Extract the (x, y) coordinate from the center of the cell holding the provided text.  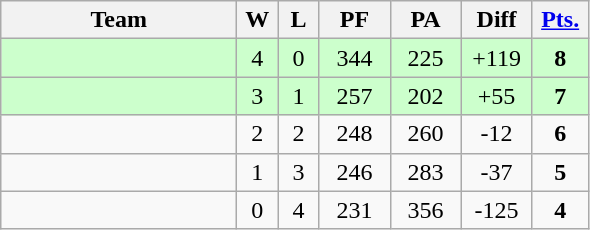
+55 (496, 96)
5 (560, 172)
283 (426, 172)
8 (560, 58)
248 (354, 134)
PF (354, 20)
-125 (496, 210)
Diff (496, 20)
225 (426, 58)
246 (354, 172)
6 (560, 134)
356 (426, 210)
231 (354, 210)
7 (560, 96)
260 (426, 134)
Pts. (560, 20)
Team (119, 20)
344 (354, 58)
W (258, 20)
+119 (496, 58)
PA (426, 20)
L (298, 20)
-12 (496, 134)
257 (354, 96)
202 (426, 96)
-37 (496, 172)
